Search for the cell housing the specified text and yield its (x, y) center coordinate. 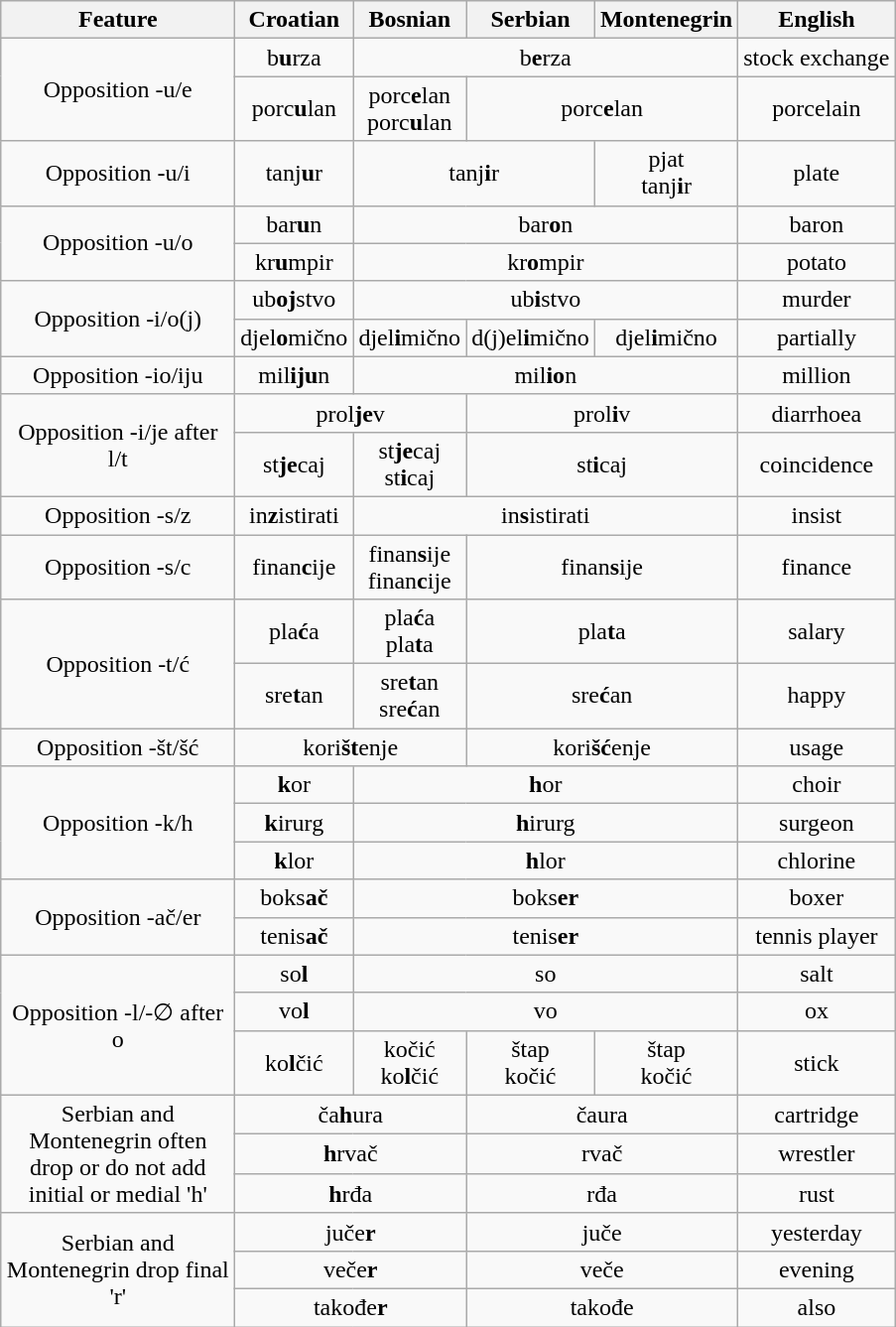
Opposition -s/c (118, 566)
večer (351, 1269)
bokser (546, 898)
Serbian (531, 20)
hrđa (351, 1194)
yesterday (817, 1232)
choir (817, 785)
kolčić (294, 1062)
English (817, 20)
diarrhoea (817, 413)
coincidence (817, 464)
boxer (817, 898)
d(j)elimično (531, 337)
wrestler (817, 1154)
insistirati (546, 515)
porcelan (602, 109)
sretan (294, 697)
djelomično (294, 337)
partially (817, 337)
srećan (602, 697)
Serbian and Montenegrin often drop or do not add initial or medial 'h' (118, 1153)
također (351, 1307)
plaća (294, 631)
boksač (294, 898)
Montenegrin (666, 20)
Croatian (294, 20)
stick (817, 1062)
porcelanporculan (410, 109)
finansije (602, 566)
rust (817, 1194)
kočićkolčić (410, 1062)
chlorine (817, 861)
hirurg (546, 823)
ox (817, 1011)
ubistvo (546, 300)
tenisač (294, 936)
stock exchange (817, 58)
burza (294, 58)
salary (817, 631)
so (546, 974)
Bosnian (410, 20)
sretansrećan (410, 697)
barun (294, 224)
insist (817, 515)
stjecaj (294, 464)
hlor (546, 861)
kirurg (294, 823)
salt (817, 974)
ubojstvo (294, 300)
inzistirati (294, 515)
Opposition -u/e (118, 89)
proljev (351, 413)
tanjur (294, 173)
kor (294, 785)
Serbian and Montenegrin drop final 'r' (118, 1269)
Opposition -u/o (118, 243)
berza (546, 58)
vol (294, 1011)
plate (817, 173)
Opposition -i/o(j) (118, 319)
milijun (294, 375)
Feature (118, 20)
korišćenje (602, 747)
tennis player (817, 936)
cartridge (817, 1115)
Opposition -k/h (118, 823)
klor (294, 861)
surgeon (817, 823)
Opposition -u/i (118, 173)
plata (602, 631)
happy (817, 697)
hrvač (351, 1154)
veče (602, 1269)
Opposition -ač/er (118, 917)
Opposition -io/iju (118, 375)
Opposition -i/je after l/t (118, 445)
tanjir (474, 173)
Opposition -s/z (118, 515)
also (817, 1307)
juče (602, 1232)
finansijefinancije (410, 566)
Opposition -t/ć (118, 664)
takođe (602, 1307)
porcelain (817, 109)
porculan (294, 109)
murder (817, 300)
vo (546, 1011)
plaćaplata (410, 631)
hor (546, 785)
finance (817, 566)
Opposition -l/-∅ after o (118, 1024)
krompir (546, 262)
proliv (602, 413)
pjat tanjir (666, 173)
jučer (351, 1232)
teniser (546, 936)
čaura (602, 1115)
rvač (602, 1154)
rđa (602, 1194)
milion (546, 375)
financije (294, 566)
evening (817, 1269)
potato (817, 262)
čahura (351, 1115)
krumpir (294, 262)
sol (294, 974)
usage (817, 747)
million (817, 375)
Opposition -št/šć (118, 747)
sticaj (602, 464)
korištenje (351, 747)
stjecajsticaj (410, 464)
